From the cell containing the given text, extract its center point as (x, y) coordinate. 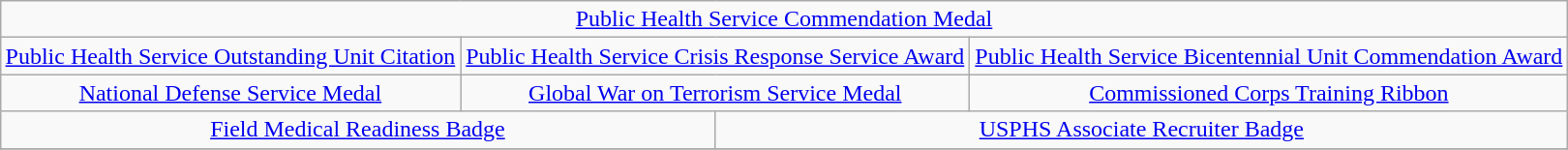
Public Health Service Commendation Medal (784, 19)
Public Health Service Crisis Response Service Award (715, 56)
Public Health Service Outstanding Unit Citation (230, 56)
National Defense Service Medal (230, 93)
USPHS Associate Recruiter Badge (1142, 130)
Field Medical Readiness Badge (358, 130)
Public Health Service Bicentennial Unit Commendation Award (1269, 56)
Global War on Terrorism Service Medal (715, 93)
Commissioned Corps Training Ribbon (1269, 93)
